Provide the (x, y) coordinate of the cell's center where the given text is located.  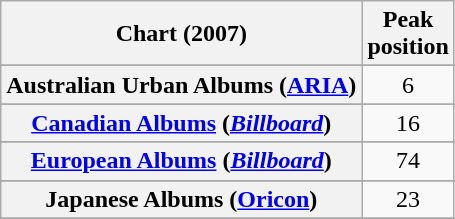
Australian Urban Albums (ARIA) (182, 85)
Canadian Albums (Billboard) (182, 123)
6 (408, 85)
Peakposition (408, 34)
European Albums (Billboard) (182, 161)
74 (408, 161)
23 (408, 199)
Chart (2007) (182, 34)
16 (408, 123)
Japanese Albums (Oricon) (182, 199)
